Capture the cell that displays the provided text and extract its (X, Y) central coordinate. 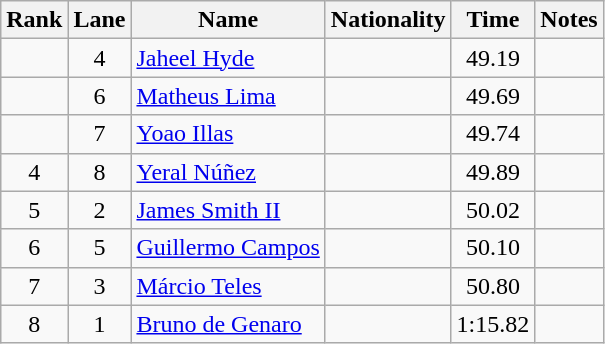
Jaheel Hyde (228, 58)
50.02 (493, 210)
50.10 (493, 248)
49.69 (493, 96)
49.19 (493, 58)
Nationality (388, 20)
1 (100, 324)
Lane (100, 20)
1:15.82 (493, 324)
Name (228, 20)
Matheus Lima (228, 96)
James Smith II (228, 210)
49.74 (493, 134)
Time (493, 20)
Guillermo Campos (228, 248)
3 (100, 286)
Márcio Teles (228, 286)
50.80 (493, 286)
Notes (569, 20)
Rank (34, 20)
Bruno de Genaro (228, 324)
2 (100, 210)
49.89 (493, 172)
Yeral Núñez (228, 172)
Yoao Illas (228, 134)
